Scan for the cell matching the given text and deliver its (x, y) coordinate at center. 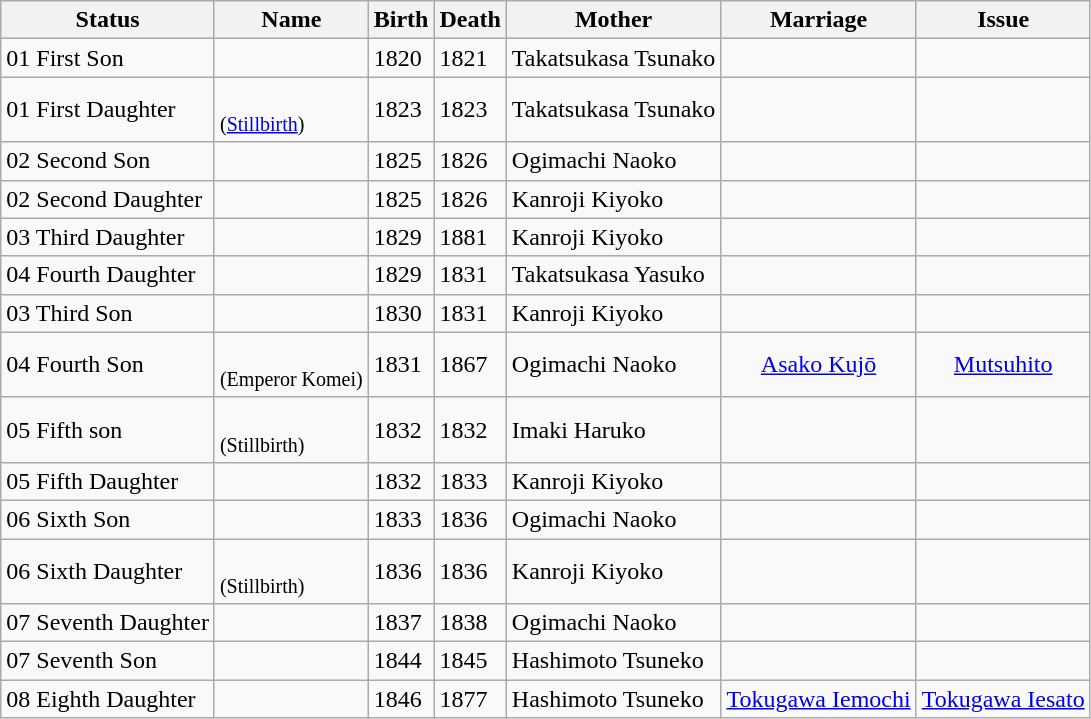
1845 (470, 661)
05 Fifth son (108, 430)
01 First Daughter (108, 110)
1877 (470, 699)
03 Third Son (108, 313)
08 Eighth Daughter (108, 699)
1838 (470, 623)
(Emperor Komei) (291, 364)
02 Second Son (108, 161)
1867 (470, 364)
1844 (401, 661)
Takatsukasa Yasuko (614, 275)
04 Fourth Daughter (108, 275)
1830 (401, 313)
Death (470, 20)
07 Seventh Son (108, 661)
03 Third Daughter (108, 237)
04 Fourth Son (108, 364)
Tokugawa Iesato (1003, 699)
02 Second Daughter (108, 199)
Status (108, 20)
Marriage (818, 20)
07 Seventh Daughter (108, 623)
1881 (470, 237)
1846 (401, 699)
1821 (470, 58)
Birth (401, 20)
Name (291, 20)
06 Sixth Daughter (108, 570)
Mutsuhito (1003, 364)
Imaki Haruko (614, 430)
Mother (614, 20)
Asako Kujō (818, 364)
Issue (1003, 20)
01 First Son (108, 58)
06 Sixth Son (108, 519)
05 Fifth Daughter (108, 481)
1837 (401, 623)
Tokugawa Iemochi (818, 699)
1820 (401, 58)
